Return the (x, y) coordinate for the center point of the cell that contains the specified text.  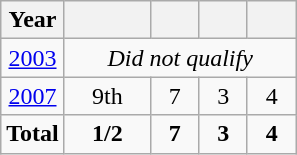
9th (107, 96)
Total (33, 134)
1/2 (107, 134)
2003 (33, 58)
Year (33, 20)
2007 (33, 96)
Did not qualify (180, 58)
